Identify which cell holds the provided text, then report its [X, Y] central coordinate. 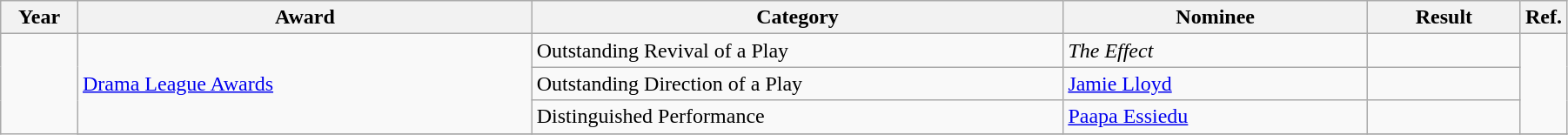
Jamie Lloyd [1216, 84]
Outstanding Direction of a Play [797, 84]
Result [1444, 17]
Year [40, 17]
The Effect [1216, 51]
Category [797, 17]
Outstanding Revival of a Play [797, 51]
Nominee [1216, 17]
Ref. [1544, 17]
Drama League Awards [305, 84]
Award [305, 17]
Distinguished Performance [797, 117]
Paapa Essiedu [1216, 117]
